Identify which cell holds the provided text, then report its [X, Y] central coordinate. 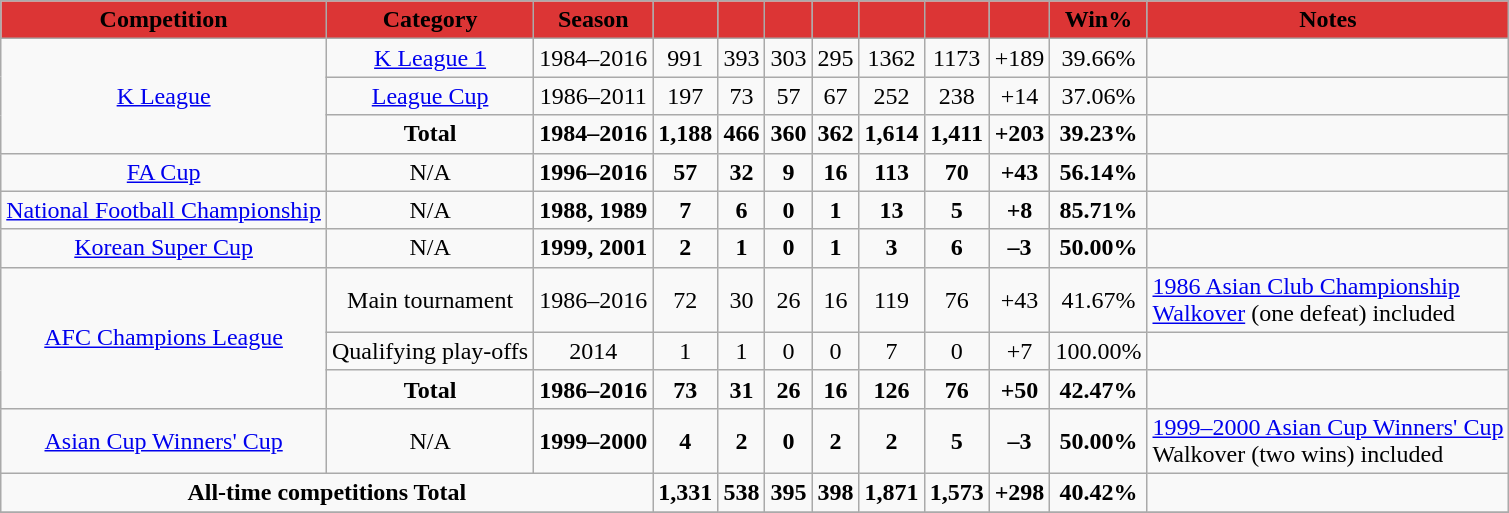
All-time competitions Total [327, 492]
Competition [164, 20]
295 [836, 58]
Win% [1098, 20]
1,871 [892, 492]
30 [742, 300]
K League 1 [430, 58]
398 [836, 492]
362 [836, 134]
+50 [1020, 389]
1362 [892, 58]
395 [788, 492]
85.71% [1098, 210]
1,411 [956, 134]
Asian Cup Winners' Cup [164, 440]
+298 [1020, 492]
+14 [1020, 96]
+8 [1020, 210]
126 [892, 389]
303 [788, 58]
72 [686, 300]
67 [836, 96]
31 [742, 389]
197 [686, 96]
56.14% [1098, 172]
1,614 [892, 134]
40.42% [1098, 492]
1999–2000 Asian Cup Winners' CupWalkover (two wins) included [1328, 440]
37.06% [1098, 96]
3 [892, 248]
466 [742, 134]
K League [164, 96]
1999–2000 [594, 440]
252 [892, 96]
FA Cup [164, 172]
National Football Championship [164, 210]
2014 [594, 351]
4 [686, 440]
1986–2011 [594, 96]
Notes [1328, 20]
AFC Champions League [164, 338]
Main tournament [430, 300]
1999, 2001 [594, 248]
32 [742, 172]
1,573 [956, 492]
+203 [1020, 134]
1986 Asian Club ChampionshipWalkover (one defeat) included [1328, 300]
1,188 [686, 134]
1988, 1989 [594, 210]
Season [594, 20]
42.47% [1098, 389]
238 [956, 96]
Qualifying play-offs [430, 351]
39.23% [1098, 134]
League Cup [430, 96]
+189 [1020, 58]
70 [956, 172]
100.00% [1098, 351]
+7 [1020, 351]
1,331 [686, 492]
Korean Super Cup [164, 248]
538 [742, 492]
39.66% [1098, 58]
1996–2016 [594, 172]
991 [686, 58]
119 [892, 300]
9 [788, 172]
13 [892, 210]
113 [892, 172]
1173 [956, 58]
41.67% [1098, 300]
Category [430, 20]
360 [788, 134]
393 [742, 58]
